Find where the given text appears and provide that cell's center as [X, Y] coordinate. 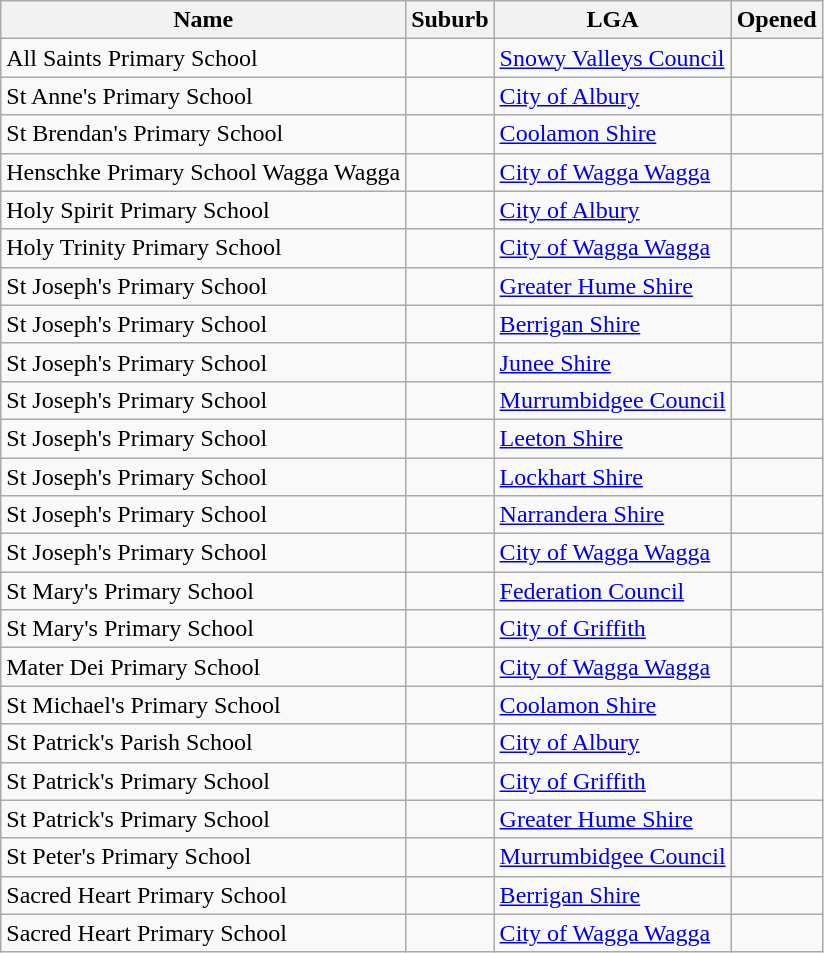
Henschke Primary School Wagga Wagga [204, 172]
Narrandera Shire [612, 515]
Holy Spirit Primary School [204, 210]
St Peter's Primary School [204, 857]
St Michael's Primary School [204, 705]
Opened [776, 20]
Lockhart Shire [612, 477]
Federation Council [612, 591]
All Saints Primary School [204, 58]
Leeton Shire [612, 438]
Junee Shire [612, 362]
St Patrick's Parish School [204, 743]
Snowy Valleys Council [612, 58]
Holy Trinity Primary School [204, 248]
St Brendan's Primary School [204, 134]
LGA [612, 20]
St Anne's Primary School [204, 96]
Suburb [450, 20]
Mater Dei Primary School [204, 667]
Name [204, 20]
